For the text-containing cell, return its midpoint in (x, y) coordinate format. 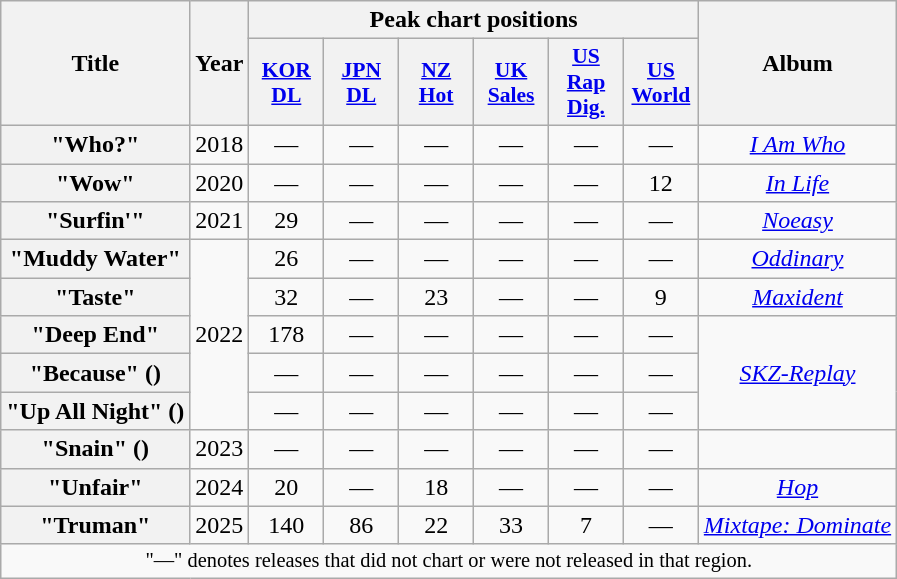
Noeasy (797, 221)
"Snain" () (96, 449)
9 (660, 297)
29 (286, 221)
Maxident (797, 297)
33 (512, 525)
"Up All Night" () (96, 411)
"Wow" (96, 183)
Hop (797, 487)
20 (286, 487)
"Deep End" (96, 335)
7 (586, 525)
26 (286, 259)
"Who?" (96, 144)
"Because" () (96, 373)
2020 (220, 183)
"Taste" (96, 297)
178 (286, 335)
32 (286, 297)
Mixtape: Dominate (797, 525)
"Surfin'" (96, 221)
Peak chart positions (474, 20)
"Muddy Water" (96, 259)
USRapDig. (586, 82)
86 (362, 525)
2022 (220, 335)
In Life (797, 183)
UKSales (512, 82)
12 (660, 183)
2023 (220, 449)
USWorld (660, 82)
I Am Who (797, 144)
Album (797, 64)
2024 (220, 487)
"Truman" (96, 525)
23 (436, 297)
SKZ-Replay (797, 373)
140 (286, 525)
"—" denotes releases that did not chart or were not released in that region. (449, 561)
Oddinary (797, 259)
2021 (220, 221)
Year (220, 64)
Title (96, 64)
22 (436, 525)
KORDL (286, 82)
"Unfair" (96, 487)
NZHot (436, 82)
JPNDL (362, 82)
2018 (220, 144)
2025 (220, 525)
18 (436, 487)
